Determine the (x, y) coordinate at the center of the cell enclosing the given text.  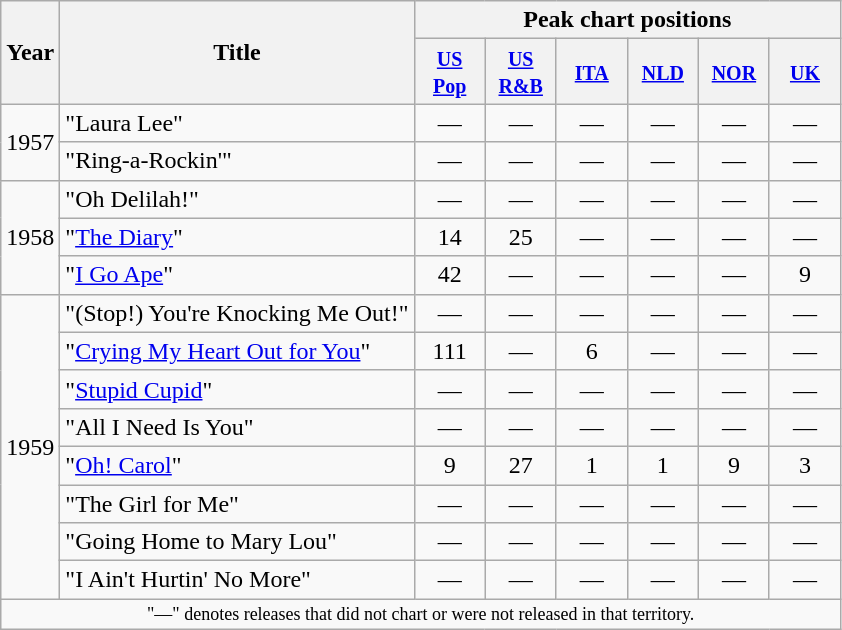
"I Ain't Hurtin' No More" (237, 580)
25 (520, 237)
"(Stop!) You're Knocking Me Out!" (237, 313)
1957 (30, 142)
NLD (662, 72)
1959 (30, 446)
14 (450, 237)
27 (520, 465)
"The Diary" (237, 237)
"—" denotes releases that did not chart or were not released in that territory. (421, 614)
"All I Need Is You" (237, 427)
6 (592, 351)
UK (804, 72)
42 (450, 275)
"The Girl for Me" (237, 503)
3 (804, 465)
ITA (592, 72)
Title (237, 52)
US Pop (450, 72)
Peak chart positions (627, 20)
"Laura Lee" (237, 123)
"Going Home to Mary Lou" (237, 542)
US R&B (520, 72)
111 (450, 351)
"Oh! Carol" (237, 465)
"Ring-a-Rockin'" (237, 161)
Year (30, 52)
"Oh Delilah!" (237, 199)
"Stupid Cupid" (237, 389)
"I Go Ape" (237, 275)
"Crying My Heart Out for You" (237, 351)
NOR (734, 72)
1958 (30, 237)
